Return the [X, Y] coordinate for the center point of the cell that contains the specified text.  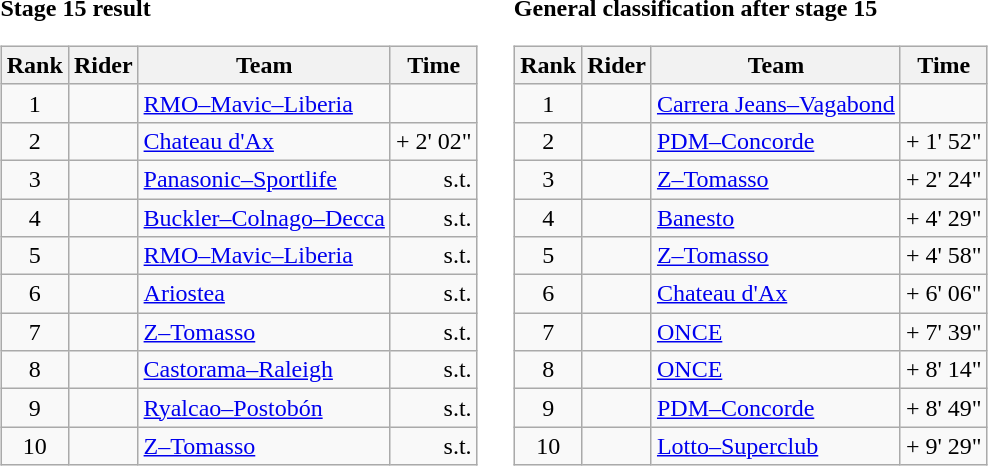
Ryalcao–Postobón [264, 408]
+ 4' 29" [944, 217]
Carrera Jeans–Vagabond [776, 103]
Castorama–Raleigh [264, 370]
+ 8' 49" [944, 408]
+ 9' 29" [944, 446]
+ 7' 39" [944, 332]
+ 6' 06" [944, 294]
+ 4' 58" [944, 256]
+ 8' 14" [944, 370]
Ariostea [264, 294]
+ 2' 24" [944, 179]
Banesto [776, 217]
Panasonic–Sportlife [264, 179]
+ 2' 02" [434, 141]
Lotto–Superclub [776, 446]
+ 1' 52" [944, 141]
Buckler–Colnago–Decca [264, 217]
